Identify which cell holds the provided text, then report its [X, Y] central coordinate. 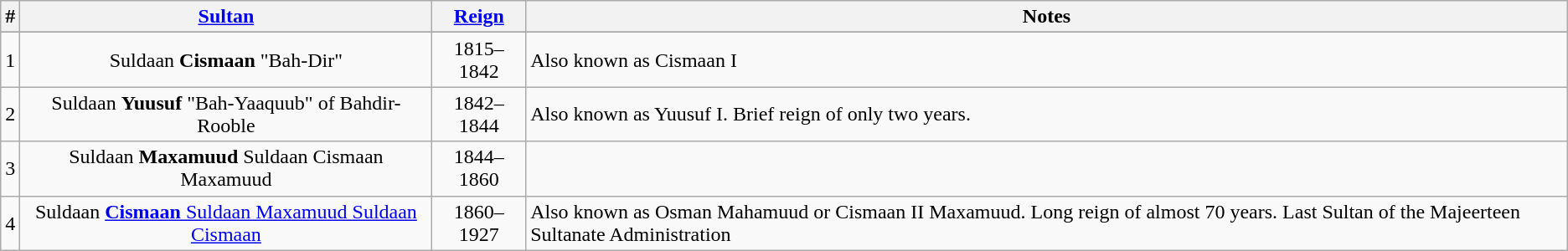
4 [10, 223]
3 [10, 169]
Suldaan Cismaan Suldaan Maxamuud Suldaan Cismaan [226, 223]
Suldaan Yuusuf "Bah-Yaaquub" of Bahdir-Rooble [226, 114]
Suldaan Cismaan "Bah-Dir" [226, 60]
1 [10, 60]
Reign [479, 17]
1815–1842 [479, 60]
Sultan [226, 17]
Notes [1047, 17]
Also known as Osman Mahamuud or Cismaan II Maxamuud. Long reign of almost 70 years. Last Sultan of the Majeerteen Sultanate Administration [1047, 223]
1842–1844 [479, 114]
2 [10, 114]
1844–1860 [479, 169]
Also known as Cismaan I [1047, 60]
Suldaan Maxamuud Suldaan Cismaan Maxamuud [226, 169]
# [10, 17]
Also known as Yuusuf I. Brief reign of only two years. [1047, 114]
1860–1927 [479, 223]
